Extract the [x, y] coordinate from the center of the cell holding the provided text.  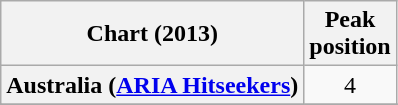
Australia (ARIA Hitseekers) [152, 85]
Chart (2013) [152, 34]
4 [350, 85]
Peak position [350, 34]
